Determine the [X, Y] coordinate at the center of the cell enclosing the given text.  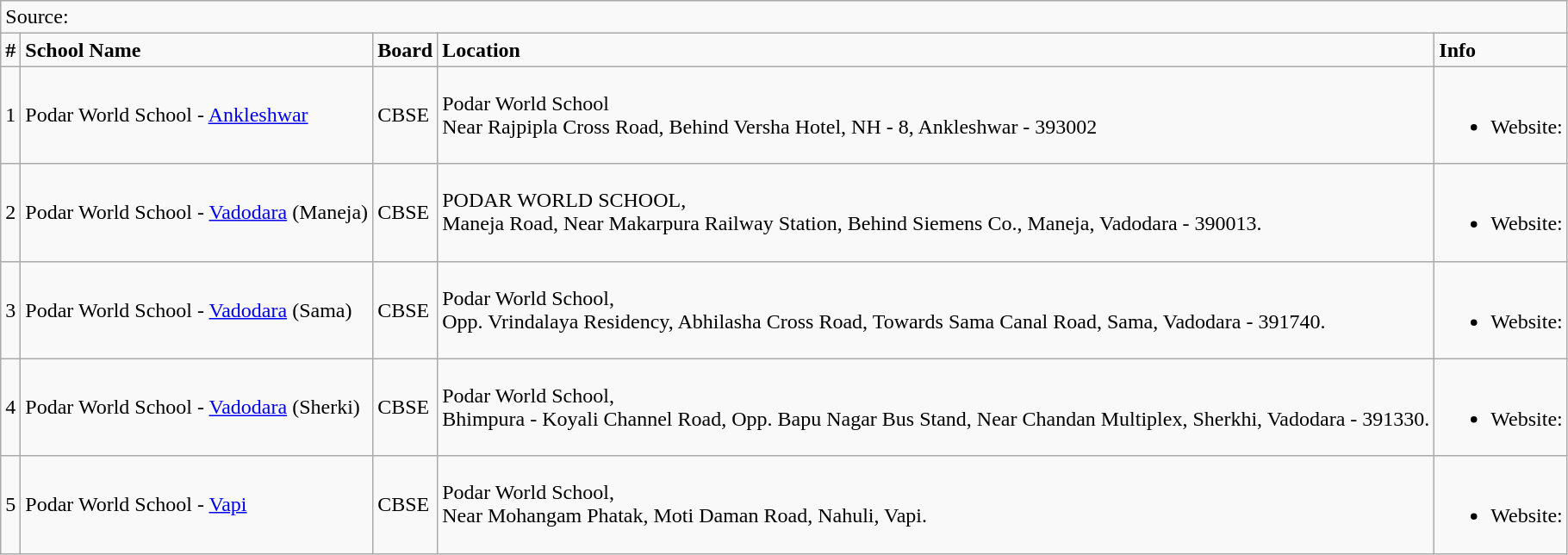
1 [10, 115]
Podar World School,Near Mohangam Phatak, Moti Daman Road, Nahuli, Vapi. [936, 505]
PODAR WORLD SCHOOL,Maneja Road, Near Makarpura Railway Station, Behind Siemens Co., Maneja, Vadodara - 390013. [936, 212]
Location [936, 50]
Podar World School - Vadodara (Maneja) [196, 212]
Podar World School,Bhimpura - Koyali Channel Road, Opp. Bapu Nagar Bus Stand, Near Chandan Multiplex, Sherkhi, Vadodara - 391330. [936, 407]
Podar World School - Ankleshwar [196, 115]
2 [10, 212]
Board [405, 50]
# [10, 50]
3 [10, 310]
Source: [784, 17]
Podar World School - Vadodara (Sherki) [196, 407]
5 [10, 505]
Podar World SchoolNear Rajpipla Cross Road, Behind Versha Hotel, NH - 8, Ankleshwar - 393002 [936, 115]
Podar World School - Vadodara (Sama) [196, 310]
Podar World School - Vapi [196, 505]
School Name [196, 50]
Info [1501, 50]
Podar World School,Opp. Vrindalaya Residency, Abhilasha Cross Road, Towards Sama Canal Road, Sama, Vadodara - 391740. [936, 310]
4 [10, 407]
